Pinpoint the cell where the given text exists, returning its [x, y] midpoint coordinate. 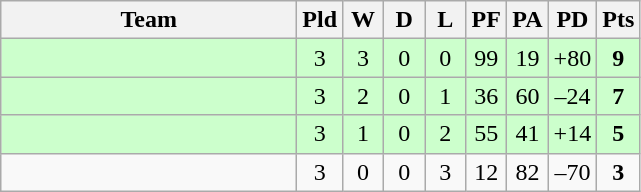
+80 [572, 58]
60 [528, 96]
55 [486, 134]
36 [486, 96]
W [364, 20]
Team [149, 20]
Pld [320, 20]
41 [528, 134]
19 [528, 58]
82 [528, 172]
D [404, 20]
7 [618, 96]
5 [618, 134]
PF [486, 20]
–24 [572, 96]
PD [572, 20]
PA [528, 20]
12 [486, 172]
99 [486, 58]
+14 [572, 134]
L [446, 20]
9 [618, 58]
–70 [572, 172]
Pts [618, 20]
